Pinpoint the cell where the given text exists, returning its (x, y) midpoint coordinate. 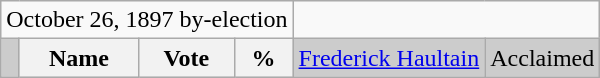
Acclaimed (542, 58)
Frederick Haultain (389, 58)
% (264, 58)
Vote (186, 58)
October 26, 1897 by-election (147, 20)
Name (78, 58)
